Pinpoint the cell where the given text exists, returning its [x, y] midpoint coordinate. 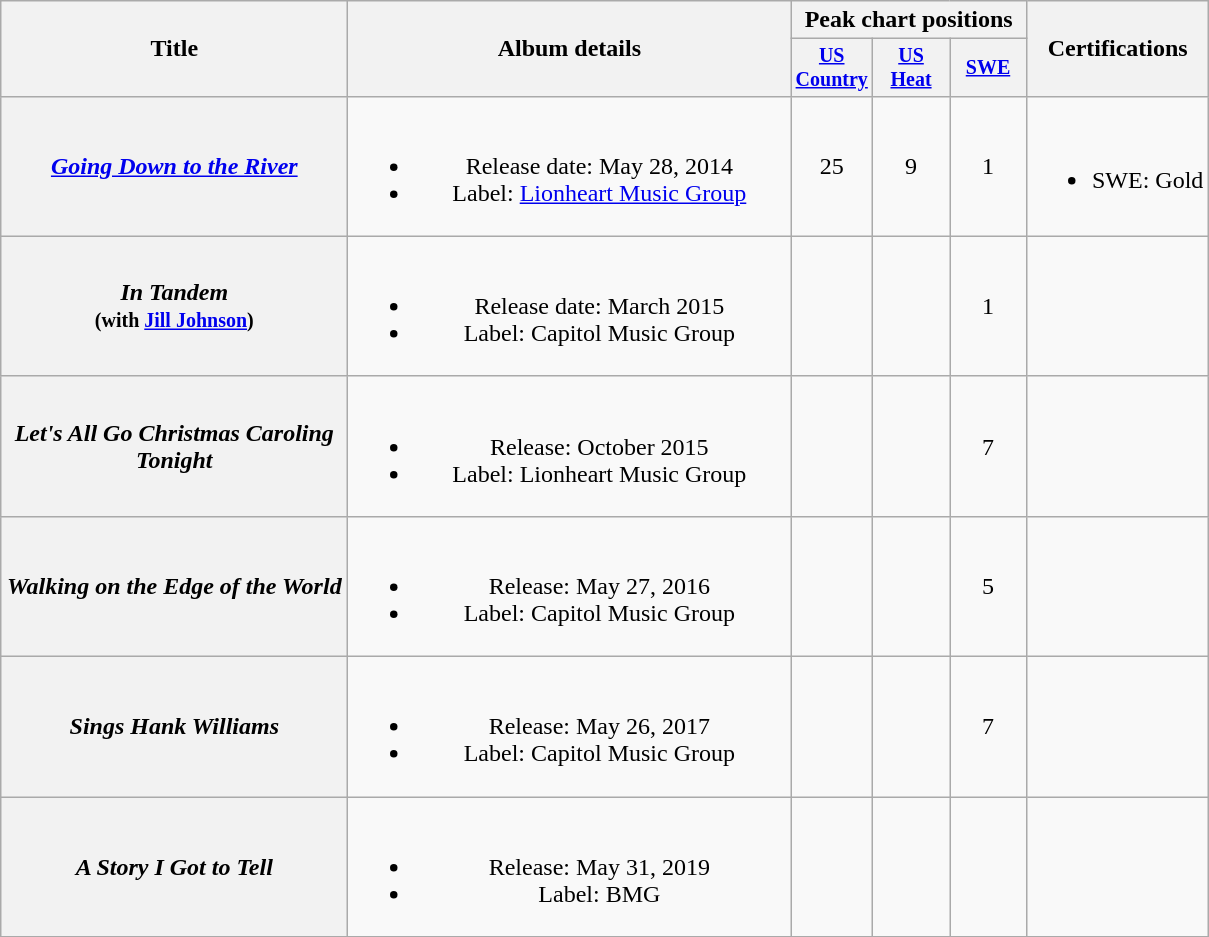
Walking on the Edge of the World [174, 586]
US Heat [912, 68]
Going Down to the River [174, 166]
Release: May 27, 2016Label: Capitol Music Group [570, 586]
A Story I Got to Tell [174, 867]
SWE [988, 68]
5 [988, 586]
Title [174, 49]
Release date: March 2015Label: Capitol Music Group [570, 306]
Peak chart positions [909, 20]
Certifications [1117, 49]
Sings Hank Williams [174, 727]
Release date: May 28, 2014Label: Lionheart Music Group [570, 166]
SWE: Gold [1117, 166]
9 [912, 166]
Let's All Go Christmas Caroling Tonight [174, 446]
Release: October 2015Label: Lionheart Music Group [570, 446]
In Tandem (with Jill Johnson) [174, 306]
US Country [832, 68]
Release: May 26, 2017Label: Capitol Music Group [570, 727]
Release: May 31, 2019Label: BMG [570, 867]
25 [832, 166]
Album details [570, 49]
